Return [x, y] of the center of cell containing provided text 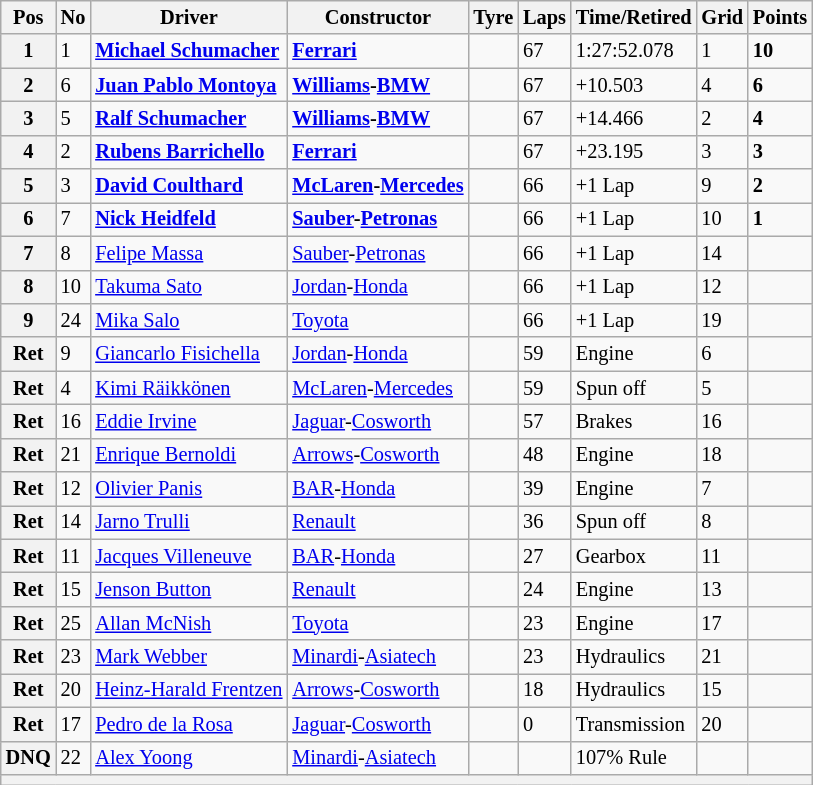
36 [544, 522]
Points [780, 17]
Giancarlo Fisichella [188, 354]
57 [544, 421]
Grid [722, 17]
No [74, 17]
Rubens Barrichello [188, 152]
0 [544, 724]
Ralf Schumacher [188, 118]
David Coulthard [188, 186]
Olivier Panis [188, 489]
13 [722, 589]
Nick Heidfeld [188, 219]
48 [544, 455]
Jenson Button [188, 589]
Driver [188, 17]
Jarno Trulli [188, 522]
1:27:52.078 [634, 51]
Heinz-Harald Frentzen [188, 690]
Alex Yoong [188, 758]
Takuma Sato [188, 287]
Brakes [634, 421]
Mika Salo [188, 320]
Juan Pablo Montoya [188, 85]
19 [722, 320]
Pedro de la Rosa [188, 724]
25 [74, 623]
Kimi Räikkönen [188, 388]
+23.195 [634, 152]
Michael Schumacher [188, 51]
Constructor [378, 17]
22 [74, 758]
+14.466 [634, 118]
Pos [28, 17]
Jacques Villeneuve [188, 556]
Time/Retired [634, 17]
Laps [544, 17]
Mark Webber [188, 657]
Felipe Massa [188, 253]
Enrique Bernoldi [188, 455]
Eddie Irvine [188, 421]
39 [544, 489]
+10.503 [634, 85]
Tyre [493, 17]
Allan McNish [188, 623]
27 [544, 556]
107% Rule [634, 758]
DNQ [28, 758]
Transmission [634, 724]
Gearbox [634, 556]
